From the cell containing the given text, extract its center point as [X, Y] coordinate. 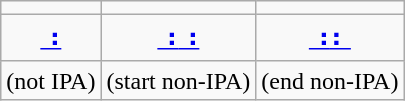
⠰⠰ [178, 38]
⠰ [51, 38]
⠰⠆ [330, 38]
(start non-IPA) [178, 80]
(not IPA) [51, 80]
(end non-IPA) [330, 80]
